Pinpoint the cell where the given text exists, returning its [x, y] midpoint coordinate. 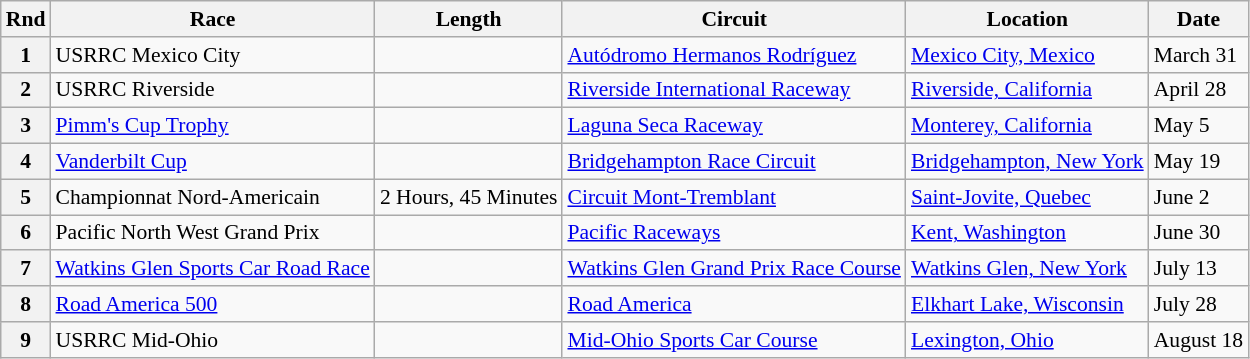
USRRC Mexico City [212, 55]
March 31 [1198, 55]
Championnat Nord-Americain [212, 197]
7 [26, 269]
Pacific North West Grand Prix [212, 233]
Road America [734, 304]
Race [212, 19]
Mid-Ohio Sports Car Course [734, 340]
May 19 [1198, 162]
Watkins Glen Grand Prix Race Course [734, 269]
Circuit Mont-Tremblant [734, 197]
Pacific Raceways [734, 233]
Length [469, 19]
June 2 [1198, 197]
April 28 [1198, 90]
3 [26, 126]
Laguna Seca Raceway [734, 126]
Location [1028, 19]
July 28 [1198, 304]
August 18 [1198, 340]
Vanderbilt Cup [212, 162]
USRRC Mid-Ohio [212, 340]
9 [26, 340]
2 Hours, 45 Minutes [469, 197]
Saint-Jovite, Quebec [1028, 197]
Riverside, California [1028, 90]
Circuit [734, 19]
May 5 [1198, 126]
July 13 [1198, 269]
Road America 500 [212, 304]
Watkins Glen, New York [1028, 269]
Mexico City, Mexico [1028, 55]
Watkins Glen Sports Car Road Race [212, 269]
Autódromo Hermanos Rodríguez [734, 55]
Monterey, California [1028, 126]
Rnd [26, 19]
8 [26, 304]
Pimm's Cup Trophy [212, 126]
1 [26, 55]
Bridgehampton, New York [1028, 162]
Elkhart Lake, Wisconsin [1028, 304]
Bridgehampton Race Circuit [734, 162]
4 [26, 162]
Kent, Washington [1028, 233]
June 30 [1198, 233]
5 [26, 197]
Riverside International Raceway [734, 90]
2 [26, 90]
USRRC Riverside [212, 90]
6 [26, 233]
Lexington, Ohio [1028, 340]
Date [1198, 19]
